Return the (x, y) coordinate for the center point of the cell that contains the specified text.  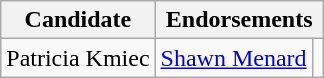
Patricia Kmiec (78, 58)
Candidate (78, 20)
Shawn Menard (234, 58)
Endorsements (239, 20)
